Find where the given text appears and provide that cell's center as [X, Y] coordinate. 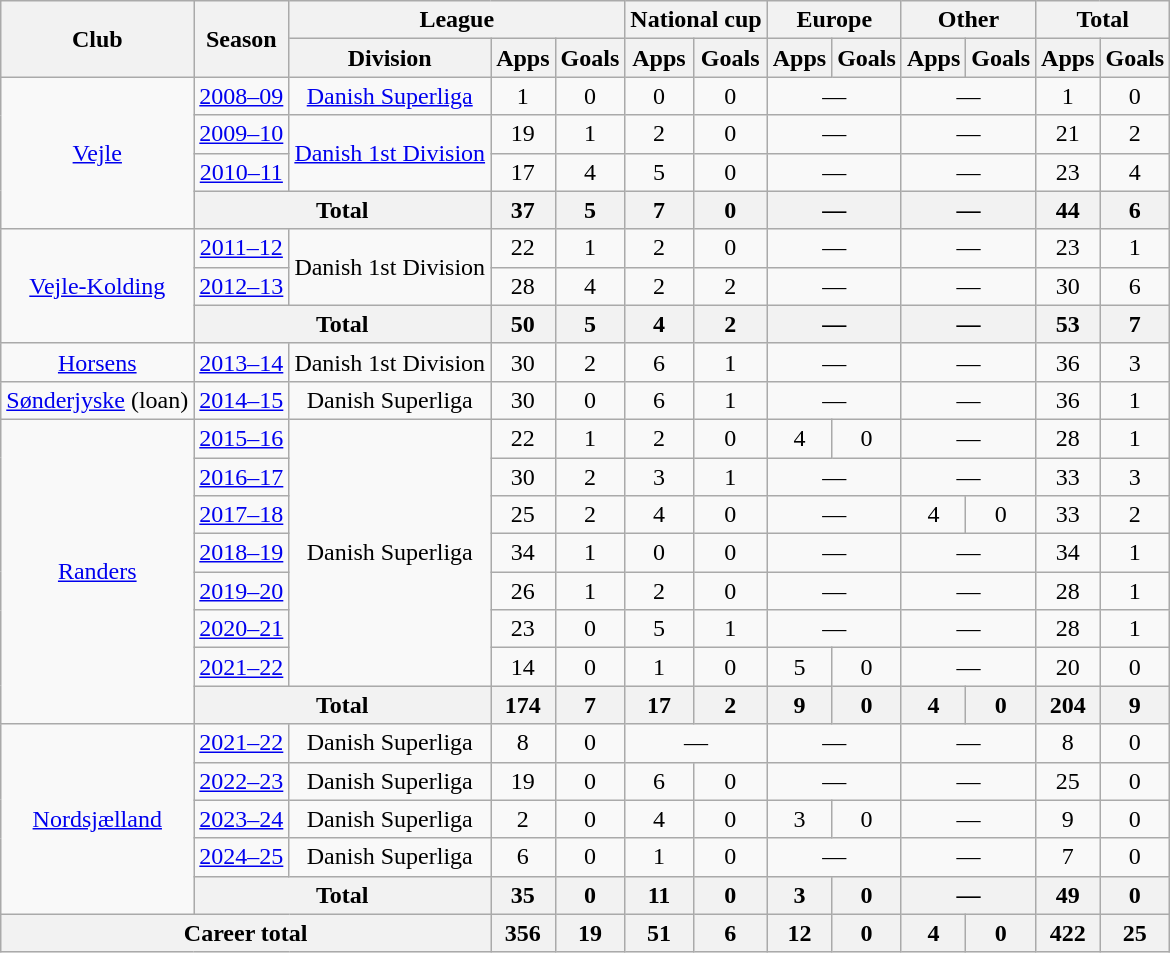
11 [659, 895]
Nordsjælland [98, 819]
Horsens [98, 362]
Vejle-Kolding [98, 286]
National cup [696, 20]
204 [1068, 705]
2019–20 [242, 591]
35 [523, 895]
Club [98, 39]
Vejle [98, 153]
Career total [246, 933]
174 [523, 705]
Other [968, 20]
422 [1068, 933]
26 [523, 591]
44 [1068, 210]
356 [523, 933]
2015–16 [242, 438]
2016–17 [242, 477]
2024–25 [242, 857]
Randers [98, 571]
2020–21 [242, 629]
2013–14 [242, 362]
51 [659, 933]
2012–13 [242, 286]
Division [390, 58]
2017–18 [242, 515]
20 [1068, 667]
2018–19 [242, 553]
37 [523, 210]
2011–12 [242, 248]
21 [1068, 134]
2014–15 [242, 400]
2008–09 [242, 96]
14 [523, 667]
2010–11 [242, 172]
Sønderjyske (loan) [98, 400]
Europe [834, 20]
League [457, 20]
2023–24 [242, 819]
53 [1068, 324]
2022–23 [242, 781]
12 [799, 933]
Season [242, 39]
2009–10 [242, 134]
50 [523, 324]
49 [1068, 895]
